Pinpoint the cell where the given text exists, returning its [X, Y] midpoint coordinate. 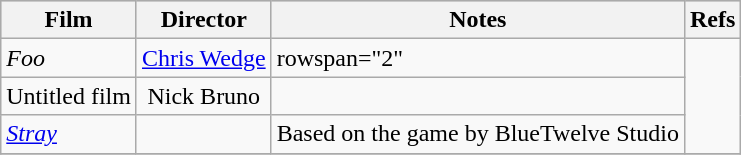
Film [69, 20]
Untitled film [69, 96]
Chris Wedge [204, 58]
Refs [712, 20]
Based on the game by BlueTwelve Studio [478, 134]
rowspan="2" [478, 58]
Foo [69, 58]
Notes [478, 20]
Nick Bruno [204, 96]
Stray [69, 134]
Director [204, 20]
